For the text-containing cell, return its midpoint in [X, Y] coordinate format. 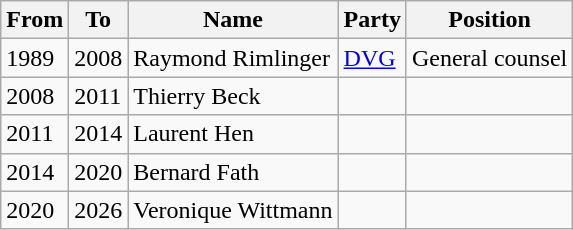
Name [233, 20]
Laurent Hen [233, 134]
2026 [98, 210]
DVG [372, 58]
Raymond Rimlinger [233, 58]
Position [489, 20]
1989 [35, 58]
From [35, 20]
Veronique Wittmann [233, 210]
To [98, 20]
Thierry Beck [233, 96]
General counsel [489, 58]
Party [372, 20]
Bernard Fath [233, 172]
